Identify which cell holds the provided text, then report its (X, Y) central coordinate. 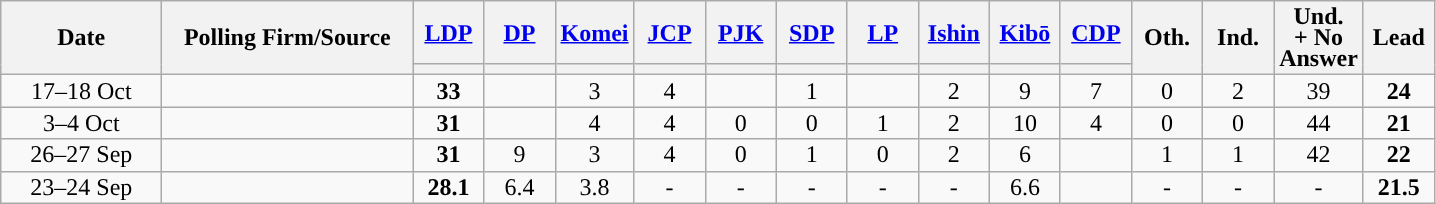
Ind. (1238, 38)
Polling Firm/Source (288, 38)
44 (1319, 123)
6.6 (1024, 187)
10 (1024, 123)
PJK (740, 32)
Und.+ NoAnswer (1319, 38)
28.1 (448, 187)
3.8 (594, 187)
Komei (594, 32)
SDP (812, 32)
Kibō (1024, 32)
Date (82, 38)
7 (1096, 91)
24 (1398, 91)
17–18 Oct (82, 91)
33 (448, 91)
39 (1319, 91)
3–4 Oct (82, 123)
6 (1024, 155)
LP (882, 32)
21 (1398, 123)
JCP (670, 32)
21.5 (1398, 187)
CDP (1096, 32)
Oth. (1166, 38)
DP (520, 32)
6.4 (520, 187)
Ishin (954, 32)
42 (1319, 155)
26–27 Sep (82, 155)
22 (1398, 155)
23–24 Sep (82, 187)
LDP (448, 32)
Lead (1398, 38)
